Scan for the cell matching the given text and deliver its [x, y] coordinate at center. 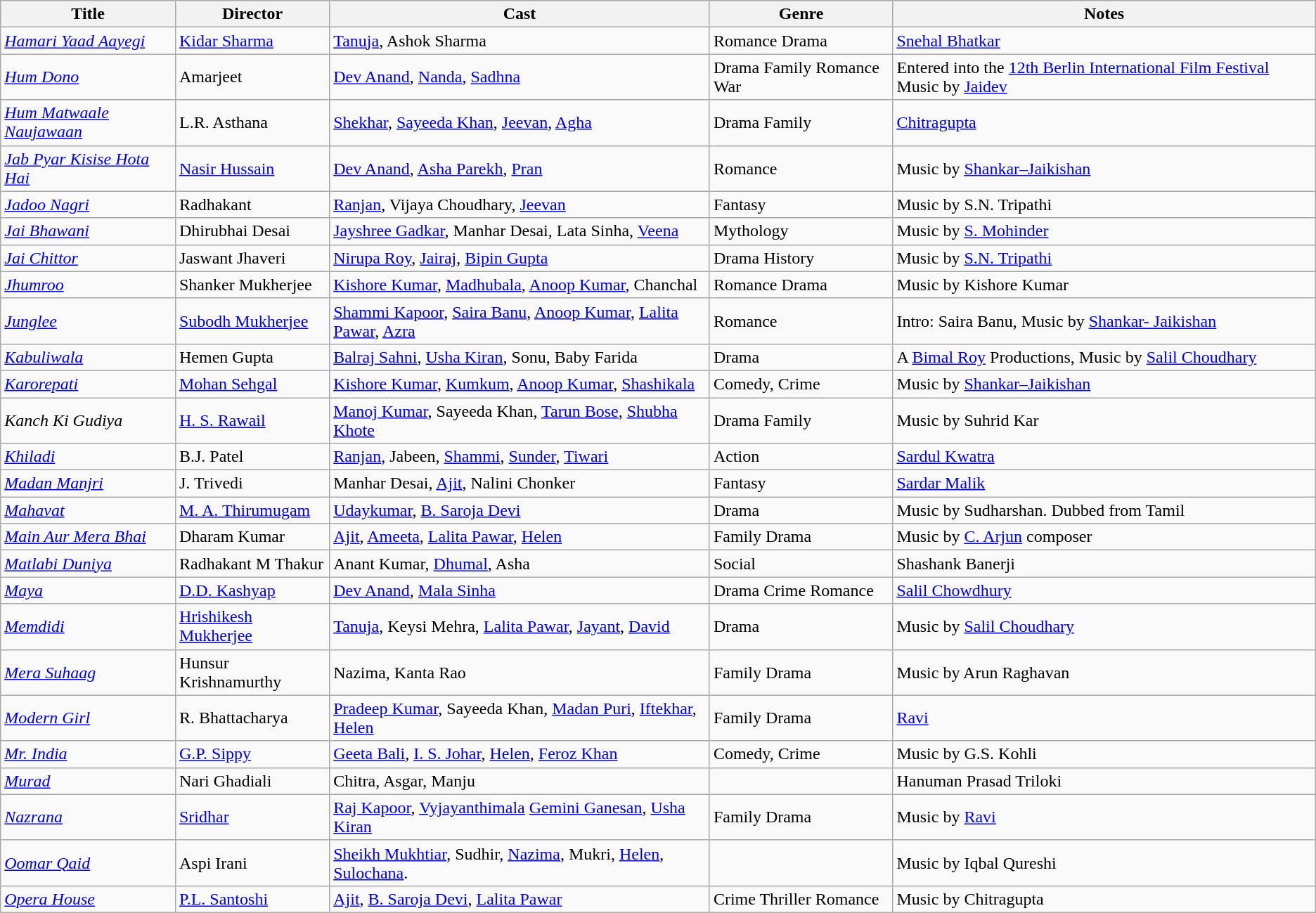
Geeta Bali, I. S. Johar, Helen, Feroz Khan [520, 754]
Hanuman Prasad Triloki [1104, 781]
Music by Suhrid Kar [1104, 420]
Entered into the 12th Berlin International Film Festival Music by Jaidev [1104, 77]
Crime Thriller Romance [801, 899]
Music by Sudharshan. Dubbed from Tamil [1104, 510]
Jhumroo [89, 285]
Aspi Irani [252, 863]
Manoj Kumar, Sayeeda Khan, Tarun Bose, Shubha Khote [520, 420]
Jab Pyar Kisise Hota Hai [89, 169]
Radhakant [252, 205]
Jai Chittor [89, 258]
Raj Kapoor, Vyjayanthimala Gemini Ganesan, Usha Kiran [520, 817]
Nazrana [89, 817]
Balraj Sahni, Usha Kiran, Sonu, Baby Farida [520, 357]
Shekhar, Sayeeda Khan, Jeevan, Agha [520, 122]
Title [89, 14]
Ranjan, Jabeen, Shammi, Sunder, Tiwari [520, 457]
Kidar Sharma [252, 41]
Jadoo Nagri [89, 205]
Opera House [89, 899]
Dharam Kumar [252, 537]
Anant Kumar, Dhumal, Asha [520, 564]
Sardul Kwatra [1104, 457]
L.R. Asthana [252, 122]
Jaswant Jhaveri [252, 258]
Snehal Bhatkar [1104, 41]
Nari Ghadiali [252, 781]
Jayshree Gadkar, Manhar Desai, Lata Sinha, Veena [520, 231]
Hum Dono [89, 77]
Music by C. Arjun composer [1104, 537]
B.J. Patel [252, 457]
Sridhar [252, 817]
Khiladi [89, 457]
Chitragupta [1104, 122]
M. A. Thirumugam [252, 510]
Action [801, 457]
Cast [520, 14]
Hunsur Krishnamurthy [252, 672]
Oomar Qaid [89, 863]
Mr. India [89, 754]
Madan Manjri [89, 484]
Hum Matwaale Naujawaan [89, 122]
Shashank Banerji [1104, 564]
Sardar Malik [1104, 484]
Mohan Sehgal [252, 384]
Shanker Mukherjee [252, 285]
Notes [1104, 14]
Ajit, B. Saroja Devi, Lalita Pawar [520, 899]
Salil Chowdhury [1104, 590]
Kanch Ki Gudiya [89, 420]
Kabuliwala [89, 357]
Music by Kishore Kumar [1104, 285]
Nirupa Roy, Jairaj, Bipin Gupta [520, 258]
Music by G.S. Kohli [1104, 754]
G.P. Sippy [252, 754]
Tanuja, Keysi Mehra, Lalita Pawar, Jayant, David [520, 627]
Mythology [801, 231]
Social [801, 564]
Kishore Kumar, Kumkum, Anoop Kumar, Shashikala [520, 384]
Ranjan, Vijaya Choudhary, Jeevan [520, 205]
Drama History [801, 258]
Music by Iqbal Qureshi [1104, 863]
Mera Suhaag [89, 672]
Pradeep Kumar, Sayeeda Khan, Madan Puri, Iftekhar, Helen [520, 718]
Amarjeet [252, 77]
Udaykumar, B. Saroja Devi [520, 510]
Dev Anand, Asha Parekh, Pran [520, 169]
Modern Girl [89, 718]
Mahavat [89, 510]
Dev Anand, Nanda, Sadhna [520, 77]
Music by Arun Raghavan [1104, 672]
Hrishikesh Mukherjee [252, 627]
Nazima, Kanta Rao [520, 672]
Music by Ravi [1104, 817]
Ajit, Ameeta, Lalita Pawar, Helen [520, 537]
Murad [89, 781]
Jai Bhawani [89, 231]
J. Trivedi [252, 484]
H. S. Rawail [252, 420]
Music by S. Mohinder [1104, 231]
Drama Family Romance War [801, 77]
Music by Chitragupta [1104, 899]
Memdidi [89, 627]
Ravi [1104, 718]
Kishore Kumar, Madhubala, Anoop Kumar, Chanchal [520, 285]
Nasir Hussain [252, 169]
R. Bhattacharya [252, 718]
Radhakant M Thakur [252, 564]
Sheikh Mukhtiar, Sudhir, Nazima, Mukri, Helen, Sulochana. [520, 863]
Hamari Yaad Aayegi [89, 41]
P.L. Santoshi [252, 899]
Tanuja, Ashok Sharma [520, 41]
D.D. Kashyap [252, 590]
Dhirubhai Desai [252, 231]
Dev Anand, Mala Sinha [520, 590]
Hemen Gupta [252, 357]
Music by Salil Choudhary [1104, 627]
Intro: Saira Banu, Music by Shankar- Jaikishan [1104, 320]
Karorepati [89, 384]
Shammi Kapoor, Saira Banu, Anoop Kumar, Lalita Pawar, Azra [520, 320]
Matlabi Duniya [89, 564]
Junglee [89, 320]
A Bimal Roy Productions, Music by Salil Choudhary [1104, 357]
Drama Crime Romance [801, 590]
Main Aur Mera Bhai [89, 537]
Subodh Mukherjee [252, 320]
Maya [89, 590]
Chitra, Asgar, Manju [520, 781]
Director [252, 14]
Manhar Desai, Ajit, Nalini Chonker [520, 484]
Genre [801, 14]
